Locate the cell with the specified text and output its (x, y) center coordinate. 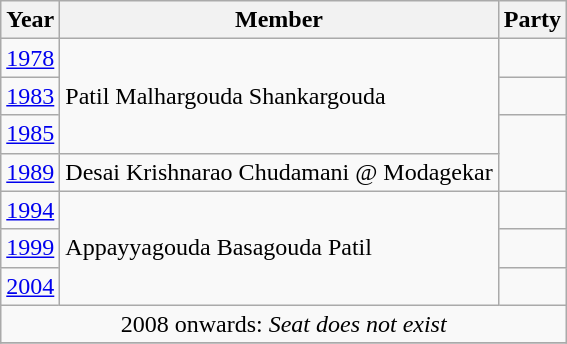
1983 (30, 96)
2004 (30, 286)
1985 (30, 134)
1989 (30, 172)
Desai Krishnarao Chudamani @ Modagekar (279, 172)
1978 (30, 58)
1999 (30, 248)
2008 onwards: Seat does not exist (284, 324)
Member (279, 20)
Patil Malhargouda Shankargouda (279, 96)
Year (30, 20)
1994 (30, 210)
Party (532, 20)
Appayyagouda Basagouda Patil (279, 248)
